Identify which cell holds the provided text, then report its [X, Y] central coordinate. 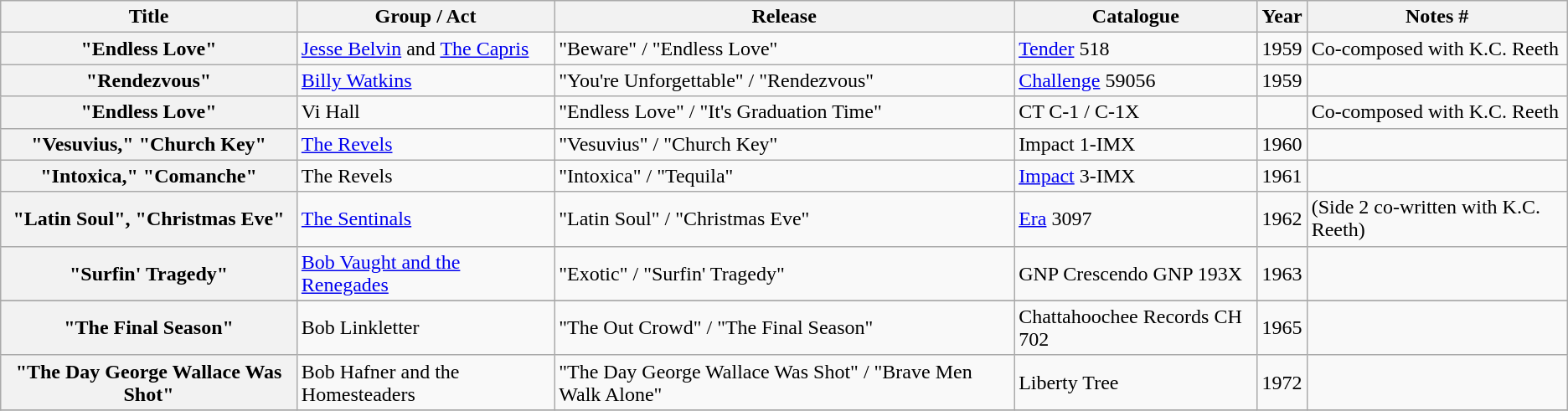
Year [1282, 17]
Bob Vaught and the Renegades [426, 273]
"The Out Crowd" / "The Final Season" [784, 328]
Liberty Tree [1136, 382]
"The Day George Wallace Was Shot" / "Brave Men Walk Alone" [784, 382]
The Sentinals [426, 219]
"Latin Soul", "Christmas Eve" [149, 219]
Bob Linkletter [426, 328]
"Rendezvous" [149, 80]
GNP Crescendo GNP 193X [1136, 273]
Release [784, 17]
"You're Unforgettable" / "Rendezvous" [784, 80]
(Side 2 co-written with K.C. Reeth) [1437, 219]
"Endless Love" / "It's Graduation Time" [784, 112]
CT C-1 / C-1X [1136, 112]
Title [149, 17]
Tender 518 [1136, 49]
Jesse Belvin and The Capris [426, 49]
"Surfin' Tragedy" [149, 273]
"Latin Soul" / "Christmas Eve" [784, 219]
1962 [1282, 219]
Chattahoochee Records CH 702 [1136, 328]
1972 [1282, 382]
Vi Hall [426, 112]
1960 [1282, 144]
Billy Watkins [426, 80]
1965 [1282, 328]
Impact 3-IMX [1136, 176]
1961 [1282, 176]
"The Day George Wallace Was Shot" [149, 382]
1963 [1282, 273]
"Intoxica" / "Tequila" [784, 176]
"Beware" / "Endless Love" [784, 49]
Group / Act [426, 17]
"Vesuvius," "Church Key" [149, 144]
Catalogue [1136, 17]
Challenge 59056 [1136, 80]
Notes # [1437, 17]
"The Final Season" [149, 328]
"Vesuvius" / "Church Key" [784, 144]
Bob Hafner and the Homesteaders [426, 382]
"Intoxica," "Comanche" [149, 176]
Era 3097 [1136, 219]
"Exotic" / "Surfin' Tragedy" [784, 273]
Impact 1-IMX [1136, 144]
